Provide the [x, y] coordinate of the cell's center where the given text is located.  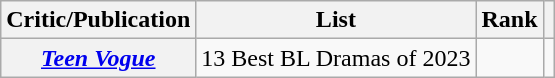
List [336, 20]
13 Best BL Dramas of 2023 [336, 58]
Teen Vogue [98, 58]
Rank [510, 20]
Critic/Publication [98, 20]
